Return [x, y] of the center of cell containing provided text 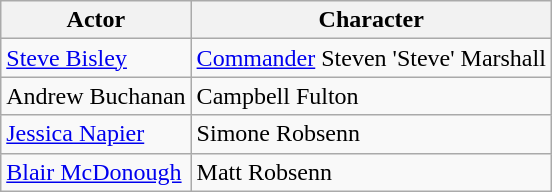
Commander Steven 'Steve' Marshall [371, 58]
Andrew Buchanan [96, 96]
Campbell Fulton [371, 96]
Blair McDonough [96, 172]
Jessica Napier [96, 134]
Matt Robsenn [371, 172]
Steve Bisley [96, 58]
Actor [96, 20]
Simone Robsenn [371, 134]
Character [371, 20]
